Extract the [X, Y] coordinate from the center of the cell holding the provided text.  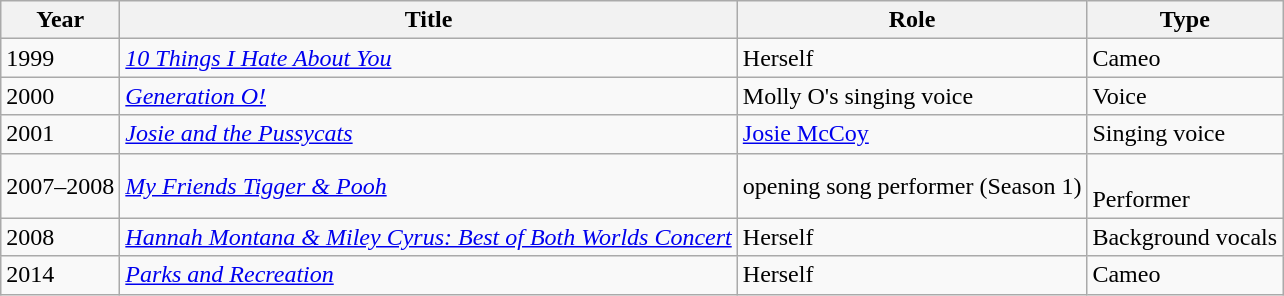
Parks and Recreation [428, 275]
Performer [1185, 186]
10 Things I Hate About You [428, 58]
Type [1185, 20]
Background vocals [1185, 237]
2001 [60, 134]
Role [912, 20]
Hannah Montana & Miley Cyrus: Best of Both Worlds Concert [428, 237]
2007–2008 [60, 186]
Josie McCoy [912, 134]
Voice [1185, 96]
Year [60, 20]
Josie and the Pussycats [428, 134]
2014 [60, 275]
Singing voice [1185, 134]
Generation O! [428, 96]
2000 [60, 96]
1999 [60, 58]
Title [428, 20]
opening song performer (Season 1) [912, 186]
Molly O's singing voice [912, 96]
2008 [60, 237]
My Friends Tigger & Pooh [428, 186]
